Determine the (x, y) coordinate at the center of the cell enclosing the given text.  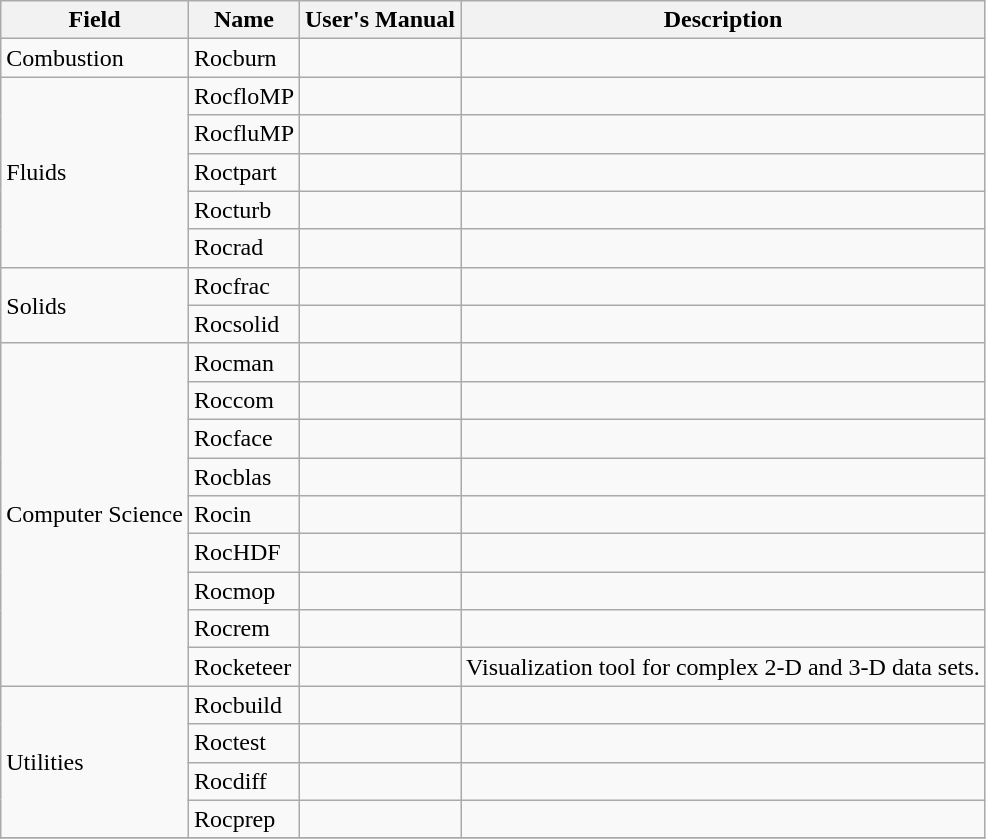
Rocprep (244, 819)
Computer Science (95, 514)
Roctpart (244, 172)
Solids (95, 305)
User's Manual (380, 20)
RocfloMP (244, 96)
Visualization tool for complex 2-D and 3-D data sets. (724, 667)
Rocblas (244, 477)
Rocmop (244, 591)
Rocketeer (244, 667)
Rocturb (244, 210)
Rocbuild (244, 705)
Utilities (95, 762)
Combustion (95, 58)
Rocface (244, 438)
Rocfrac (244, 286)
Rocburn (244, 58)
Description (724, 20)
Roctest (244, 743)
Rocrem (244, 629)
Rocsolid (244, 324)
Rocrad (244, 248)
Roccom (244, 400)
RocfluMP (244, 134)
RocHDF (244, 553)
Name (244, 20)
Rocman (244, 362)
Field (95, 20)
Fluids (95, 172)
Rocin (244, 515)
Rocdiff (244, 781)
